Determine the [X, Y] coordinate at the center of the cell enclosing the given text.  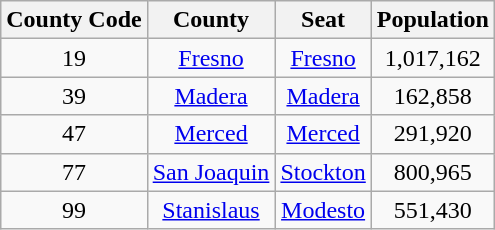
800,965 [432, 172]
San Joaquin [211, 172]
39 [74, 96]
Modesto [323, 210]
291,920 [432, 134]
Stockton [323, 172]
99 [74, 210]
County [211, 20]
162,858 [432, 96]
Population [432, 20]
Stanislaus [211, 210]
77 [74, 172]
County Code [74, 20]
551,430 [432, 210]
47 [74, 134]
19 [74, 58]
Seat [323, 20]
1,017,162 [432, 58]
